For the text-containing cell, return its midpoint in (x, y) coordinate format. 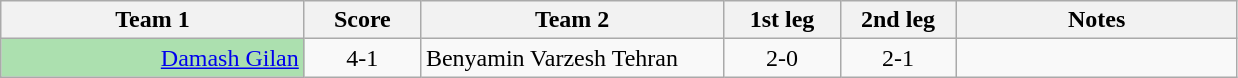
1st leg (782, 20)
Team 1 (153, 20)
2-1 (898, 58)
Notes (1096, 20)
2nd leg (898, 20)
Score (362, 20)
4-1 (362, 58)
Benyamin Varzesh Tehran (572, 58)
Team 2 (572, 20)
2-0 (782, 58)
Damash Gilan (153, 58)
